Identify which cell holds the provided text, then report its [X, Y] central coordinate. 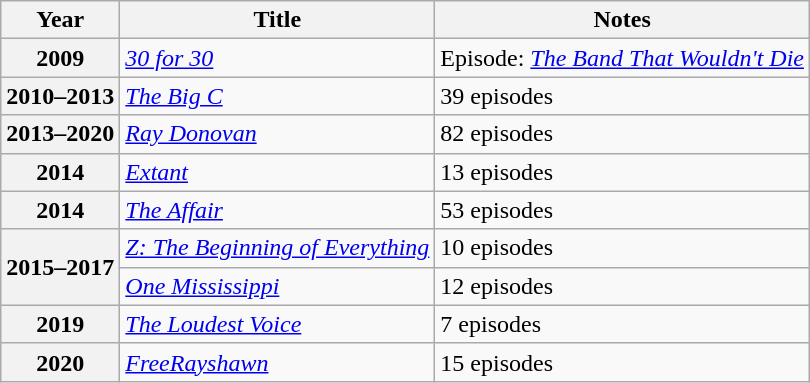
Episode: The Band That Wouldn't Die [622, 58]
The Loudest Voice [278, 324]
FreeRayshawn [278, 362]
One Mississippi [278, 286]
7 episodes [622, 324]
15 episodes [622, 362]
Z: The Beginning of Everything [278, 248]
39 episodes [622, 96]
Ray Donovan [278, 134]
Notes [622, 20]
Title [278, 20]
12 episodes [622, 286]
Year [60, 20]
13 episodes [622, 172]
2020 [60, 362]
The Affair [278, 210]
2019 [60, 324]
Extant [278, 172]
10 episodes [622, 248]
The Big C [278, 96]
2009 [60, 58]
82 episodes [622, 134]
2010–2013 [60, 96]
53 episodes [622, 210]
2013–2020 [60, 134]
2015–2017 [60, 267]
30 for 30 [278, 58]
